Provide the [x, y] coordinate of the cell's center where the given text is located.  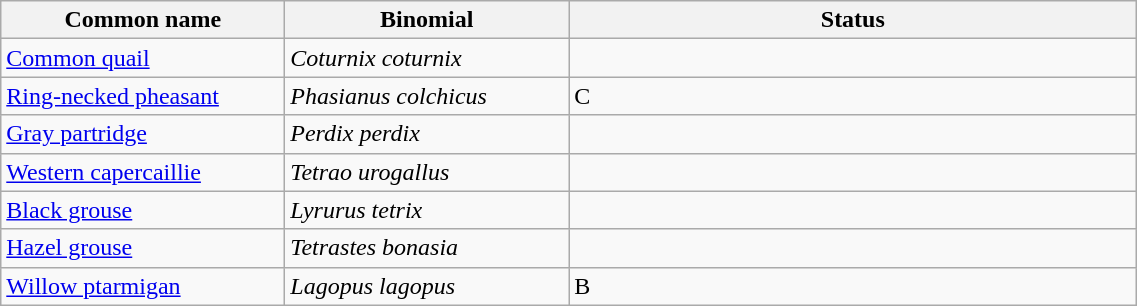
B [853, 286]
Coturnix coturnix [427, 58]
Lagopus lagopus [427, 286]
Status [853, 20]
Tetrastes bonasia [427, 248]
Ring-necked pheasant [143, 96]
Gray partridge [143, 134]
Willow ptarmigan [143, 286]
Western capercaillie [143, 172]
Phasianus colchicus [427, 96]
Tetrao urogallus [427, 172]
Common name [143, 20]
C [853, 96]
Hazel grouse [143, 248]
Binomial [427, 20]
Lyrurus tetrix [427, 210]
Common quail [143, 58]
Black grouse [143, 210]
Perdix perdix [427, 134]
